Pinpoint the cell where the given text exists, returning its [x, y] midpoint coordinate. 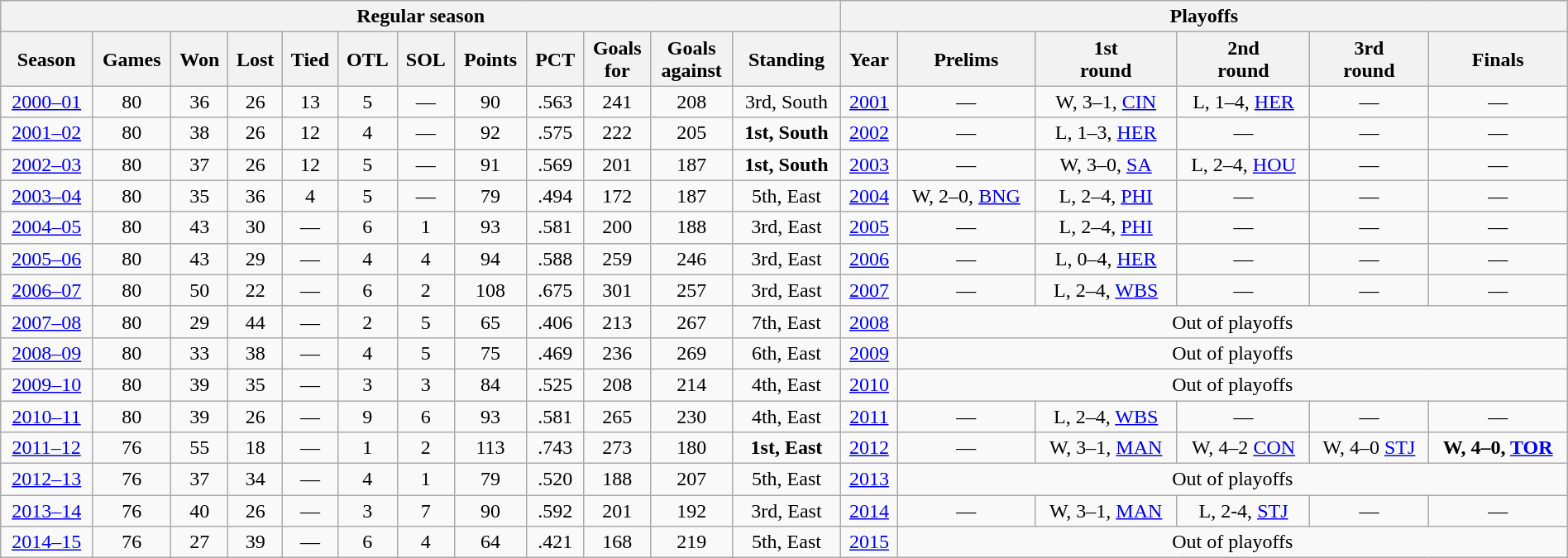
273 [617, 448]
222 [617, 133]
265 [617, 416]
65 [490, 322]
230 [691, 416]
2008–09 [46, 353]
7 [425, 511]
64 [490, 542]
Season [46, 60]
W, 4–0, TOR [1498, 448]
.421 [556, 542]
2009–10 [46, 384]
Goalsfor [617, 60]
207 [691, 479]
W, 4–2 CON [1244, 448]
55 [200, 448]
.569 [556, 165]
108 [490, 290]
40 [200, 511]
1st, East [786, 448]
.563 [556, 102]
267 [691, 322]
OTL [367, 60]
2002 [868, 133]
241 [617, 102]
.525 [556, 384]
W, 3–0, SA [1106, 165]
9 [367, 416]
2011–12 [46, 448]
192 [691, 511]
180 [691, 448]
2010–11 [46, 416]
219 [691, 542]
Standing [786, 60]
Lost [256, 60]
2006 [868, 259]
22 [256, 290]
75 [490, 353]
Games [132, 60]
34 [256, 479]
L, 2–4, HOU [1244, 165]
2004 [868, 196]
2002–03 [46, 165]
50 [200, 290]
27 [200, 542]
2013 [868, 479]
92 [490, 133]
2008 [868, 322]
Finals [1498, 60]
7th, East [786, 322]
6th, East [786, 353]
2007–08 [46, 322]
2011 [868, 416]
2010 [868, 384]
.520 [556, 479]
213 [617, 322]
.494 [556, 196]
113 [490, 448]
13 [311, 102]
2ndround [1244, 60]
2005–06 [46, 259]
172 [617, 196]
2000–01 [46, 102]
18 [256, 448]
Regular season [421, 17]
W, 2–0, BNG [966, 196]
214 [691, 384]
94 [490, 259]
W, 3–1, CIN [1106, 102]
Prelims [966, 60]
.575 [556, 133]
84 [490, 384]
Year [868, 60]
Tied [311, 60]
301 [617, 290]
W, 4–0 STJ [1370, 448]
168 [617, 542]
2015 [868, 542]
L, 2-4, STJ [1244, 511]
2012–13 [46, 479]
Playoffs [1204, 17]
2007 [868, 290]
3rd, South [786, 102]
.592 [556, 511]
.406 [556, 322]
200 [617, 227]
259 [617, 259]
30 [256, 227]
Won [200, 60]
L, 0–4, HER [1106, 259]
2003–04 [46, 196]
PCT [556, 60]
2006–07 [46, 290]
2001 [868, 102]
L, 1–4, HER [1244, 102]
Goalsagainst [691, 60]
Points [490, 60]
91 [490, 165]
2014 [868, 511]
.469 [556, 353]
2009 [868, 353]
44 [256, 322]
2001–02 [46, 133]
2014–15 [46, 542]
246 [691, 259]
205 [691, 133]
236 [617, 353]
2004–05 [46, 227]
33 [200, 353]
269 [691, 353]
SOL [425, 60]
2013–14 [46, 511]
L, 1–3, HER [1106, 133]
.588 [556, 259]
1stround [1106, 60]
.675 [556, 290]
2005 [868, 227]
.743 [556, 448]
2012 [868, 448]
2003 [868, 165]
3rdround [1370, 60]
257 [691, 290]
